Detect which cell encompasses the target text, then output its (X, Y) center coordinate. 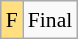
F (12, 20)
Final (50, 20)
